Capture the cell that displays the provided text and extract its [x, y] central coordinate. 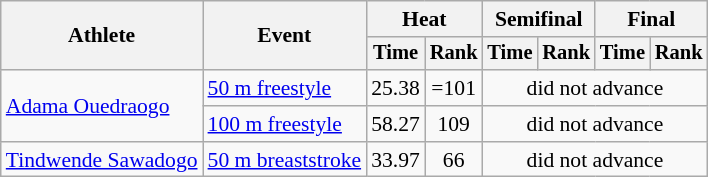
100 m freestyle [285, 124]
Adama Ouedraogo [102, 106]
Athlete [102, 36]
58.27 [396, 124]
109 [454, 124]
Heat [424, 19]
Event [285, 36]
25.38 [396, 88]
50 m freestyle [285, 88]
=101 [454, 88]
Final [651, 19]
Semifinal [538, 19]
